Detect which cell encompasses the target text, then output its (x, y) center coordinate. 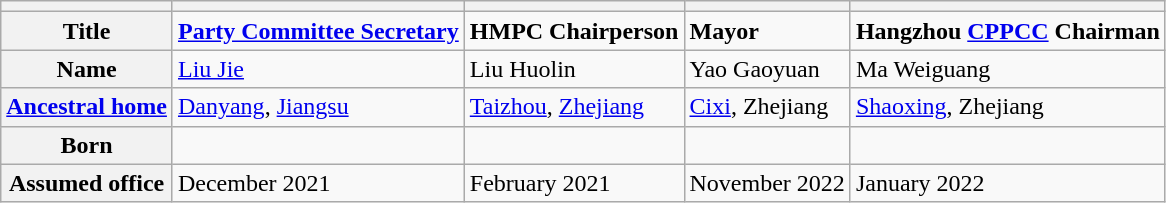
February 2021 (574, 183)
Liu Huolin (574, 69)
Ma Weiguang (1008, 69)
Shaoxing, Zhejiang (1008, 107)
Yao Gaoyuan (767, 69)
HMPC Chairperson (574, 31)
Assumed office (87, 183)
January 2022 (1008, 183)
Mayor (767, 31)
Hangzhou CPPCC Chairman (1008, 31)
December 2021 (318, 183)
Ancestral home (87, 107)
Born (87, 145)
Cixi, Zhejiang (767, 107)
Taizhou, Zhejiang (574, 107)
November 2022 (767, 183)
Name (87, 69)
Title (87, 31)
Liu Jie (318, 69)
Party Committee Secretary (318, 31)
Danyang, Jiangsu (318, 107)
